Determine the [x, y] coordinate at the center of the cell enclosing the given text.  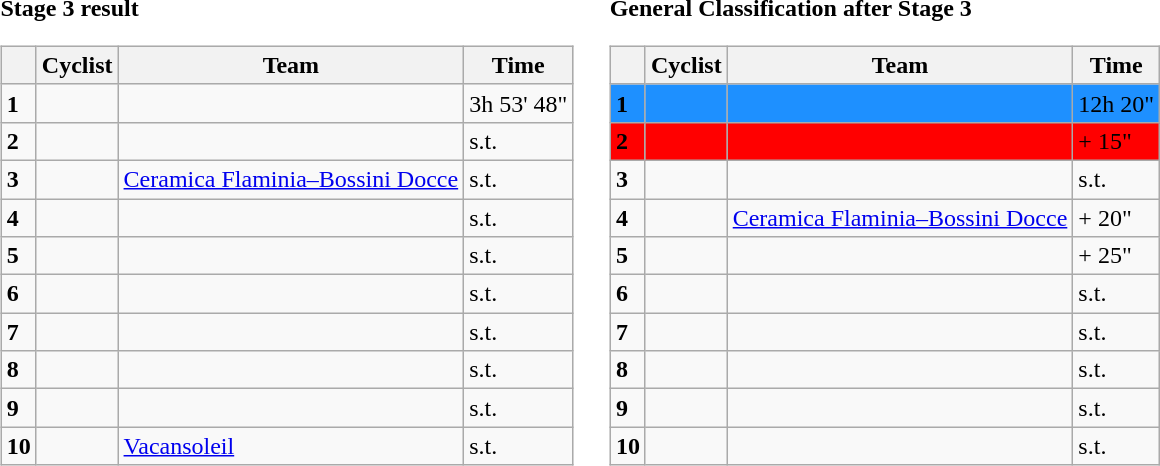
Vacansoleil [291, 446]
3h 53' 48" [518, 103]
12h 20" [1116, 103]
+ 25" [1116, 256]
+ 15" [1116, 141]
+ 20" [1116, 217]
